Return the (X, Y) coordinate for the center point of the cell that contains the specified text.  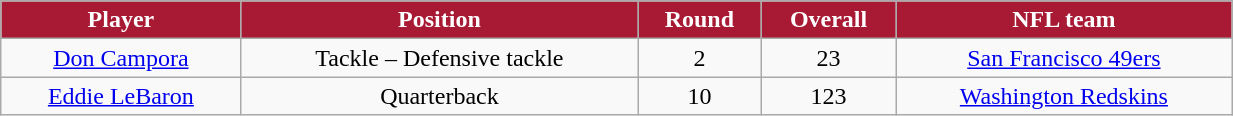
Player (121, 20)
10 (700, 96)
Eddie LeBaron (121, 96)
Position (440, 20)
Overall (828, 20)
Quarterback (440, 96)
23 (828, 58)
Tackle – Defensive tackle (440, 58)
San Francisco 49ers (1064, 58)
NFL team (1064, 20)
123 (828, 96)
2 (700, 58)
Don Campora (121, 58)
Round (700, 20)
Washington Redskins (1064, 96)
